Scan for the cell matching the given text and deliver its [x, y] coordinate at center. 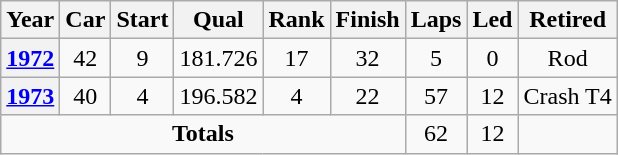
Start [142, 20]
Laps [436, 20]
32 [368, 58]
40 [86, 96]
22 [368, 96]
17 [296, 58]
0 [492, 58]
Qual [218, 20]
57 [436, 96]
9 [142, 58]
Finish [368, 20]
5 [436, 58]
62 [436, 134]
1973 [30, 96]
Led [492, 20]
Rank [296, 20]
Year [30, 20]
181.726 [218, 58]
Crash T4 [568, 96]
Retired [568, 20]
1972 [30, 58]
196.582 [218, 96]
Totals [203, 134]
Rod [568, 58]
42 [86, 58]
Car [86, 20]
